Return (X, Y) of the center of cell containing provided text 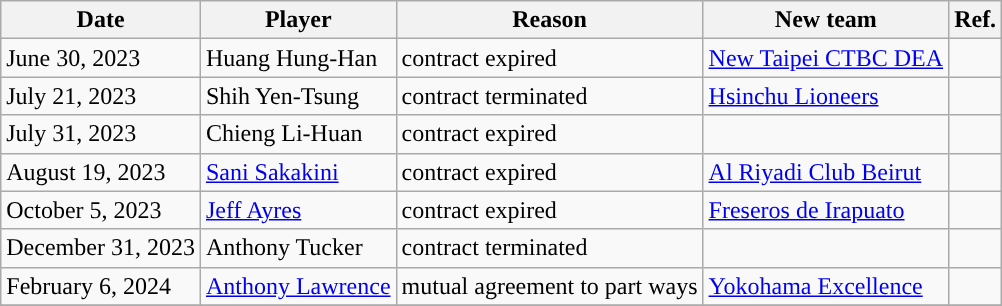
Player (298, 20)
Reason (550, 20)
Jeff Ayres (298, 210)
July 21, 2023 (101, 96)
mutual agreement to part ways (550, 286)
June 30, 2023 (101, 58)
Al Riyadi Club Beirut (826, 172)
Yokohama Excellence (826, 286)
New team (826, 20)
Ref. (976, 20)
Freseros de Irapuato (826, 210)
Anthony Lawrence (298, 286)
July 31, 2023 (101, 134)
October 5, 2023 (101, 210)
August 19, 2023 (101, 172)
Chieng Li-Huan (298, 134)
Sani Sakakini (298, 172)
New Taipei CTBC DEA (826, 58)
Date (101, 20)
Anthony Tucker (298, 248)
February 6, 2024 (101, 286)
Shih Yen-Tsung (298, 96)
December 31, 2023 (101, 248)
Huang Hung-Han (298, 58)
Hsinchu Lioneers (826, 96)
